Determine the [X, Y] coordinate at the center of the cell enclosing the given text.  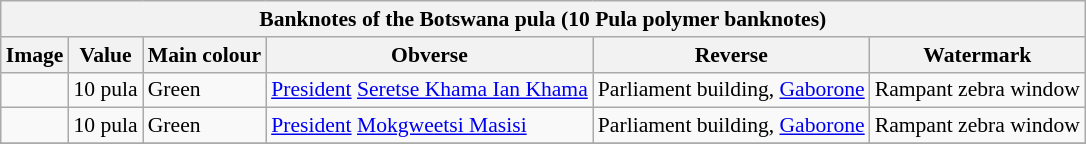
President Mokgweetsi Masisi [430, 126]
Reverse [732, 55]
Main colour [204, 55]
Value [105, 55]
Obverse [430, 55]
Image [35, 55]
Banknotes of the Botswana pula (10 Pula polymer banknotes) [543, 19]
Watermark [978, 55]
President Seretse Khama Ian Khama [430, 90]
